Scan for the cell matching the given text and deliver its (x, y) coordinate at center. 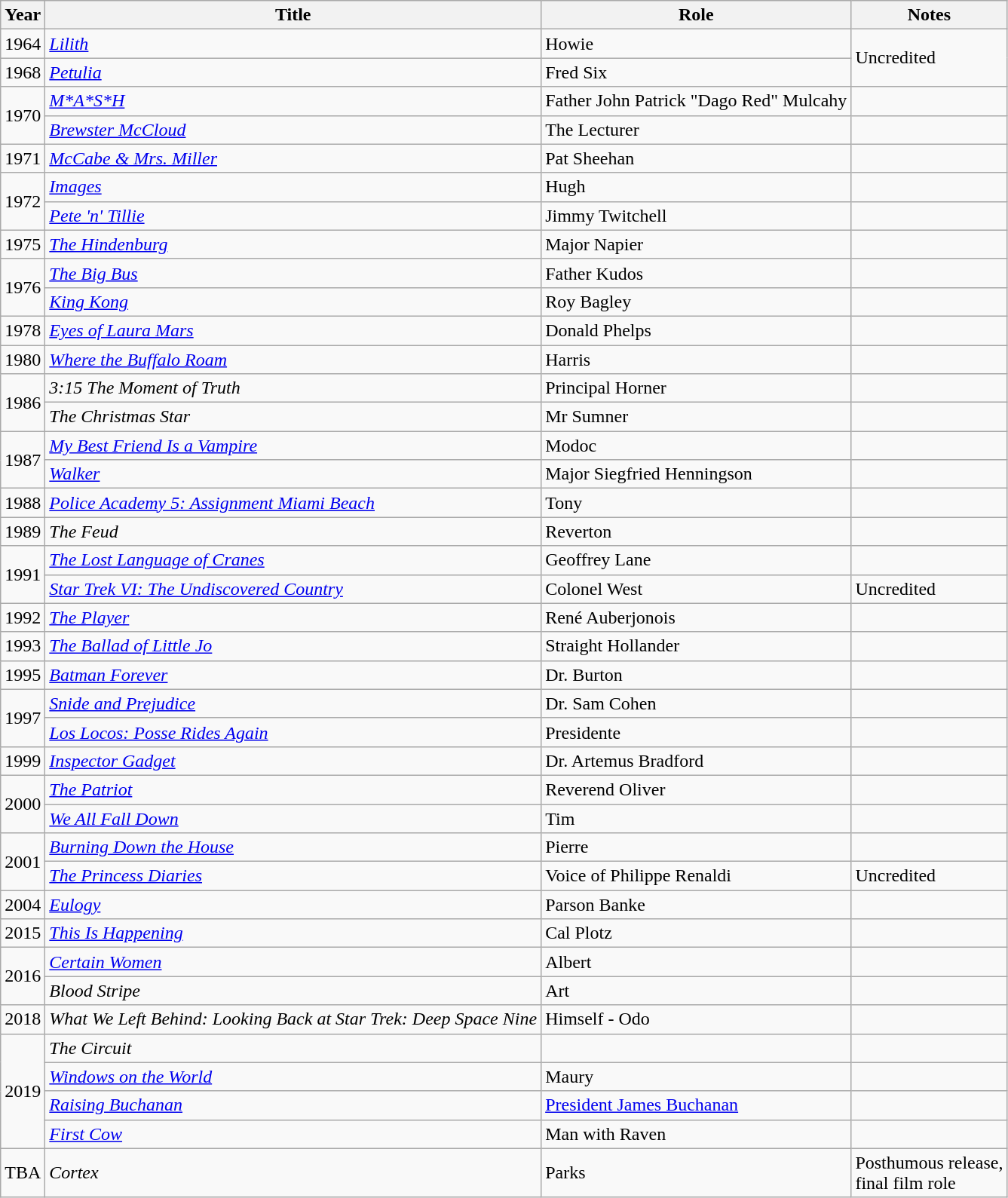
1999 (23, 761)
2016 (23, 976)
Inspector Gadget (293, 761)
Dr. Burton (697, 675)
The Player (293, 617)
Title (293, 15)
Eulogy (293, 905)
Fred Six (697, 72)
Presidente (697, 732)
Jimmy Twitchell (697, 216)
The Christmas Star (293, 417)
1992 (23, 617)
1976 (23, 287)
2001 (23, 862)
Modoc (697, 446)
We All Fall Down (293, 818)
Tim (697, 818)
1970 (23, 115)
1975 (23, 244)
1980 (23, 360)
René Auberjonois (697, 617)
1988 (23, 503)
Posthumous release,final film role (929, 1173)
Images (293, 187)
Petulia (293, 72)
This Is Happening (293, 933)
The Feud (293, 532)
The Circuit (293, 1048)
Donald Phelps (697, 330)
McCabe & Mrs. Miller (293, 158)
2018 (23, 1019)
First Cow (293, 1134)
The Princess Diaries (293, 876)
Dr. Sam Cohen (697, 703)
Hugh (697, 187)
Major Napier (697, 244)
Father Kudos (697, 273)
Star Trek VI: The Undiscovered Country (293, 589)
1986 (23, 403)
Burning Down the House (293, 847)
1964 (23, 44)
Parks (697, 1173)
What We Left Behind: Looking Back at Star Trek: Deep Space Nine (293, 1019)
Albert (697, 962)
Father John Patrick "Dago Red" Mulcahy (697, 101)
Cal Plotz (697, 933)
1978 (23, 330)
2004 (23, 905)
Reverton (697, 532)
Mr Sumner (697, 417)
The Lost Language of Cranes (293, 560)
Pat Sheehan (697, 158)
Dr. Artemus Bradford (697, 761)
Brewster McCloud (293, 130)
Police Academy 5: Assignment Miami Beach (293, 503)
The Big Bus (293, 273)
M*A*S*H (293, 101)
Snide and Prejudice (293, 703)
Pete 'n' Tillie (293, 216)
Windows on the World (293, 1077)
1972 (23, 201)
Parson Banke (697, 905)
Role (697, 15)
Himself - Odo (697, 1019)
1991 (23, 574)
Notes (929, 15)
Man with Raven (697, 1134)
Maury (697, 1077)
Art (697, 991)
Tony (697, 503)
Voice of Philippe Renaldi (697, 876)
Where the Buffalo Roam (293, 360)
Year (23, 15)
Eyes of Laura Mars (293, 330)
1993 (23, 646)
2000 (23, 804)
2019 (23, 1091)
Straight Hollander (697, 646)
The Patriot (293, 789)
1995 (23, 675)
The Ballad of Little Jo (293, 646)
Harris (697, 360)
1997 (23, 718)
Blood Stripe (293, 991)
Certain Women (293, 962)
King Kong (293, 302)
Walker (293, 474)
Roy Bagley (697, 302)
The Hindenburg (293, 244)
Major Siegfried Henningson (697, 474)
1968 (23, 72)
Raising Buchanan (293, 1105)
1989 (23, 532)
2015 (23, 933)
Geoffrey Lane (697, 560)
Lilith (293, 44)
1987 (23, 460)
1971 (23, 158)
Cortex (293, 1173)
Reverend Oliver (697, 789)
Colonel West (697, 589)
3:15 The Moment of Truth (293, 388)
My Best Friend Is a Vampire (293, 446)
TBA (23, 1173)
The Lecturer (697, 130)
Principal Horner (697, 388)
Howie (697, 44)
Pierre (697, 847)
President James Buchanan (697, 1105)
Batman Forever (293, 675)
Los Locos: Posse Rides Again (293, 732)
